Extract the (x, y) coordinate from the center of the cell holding the provided text.  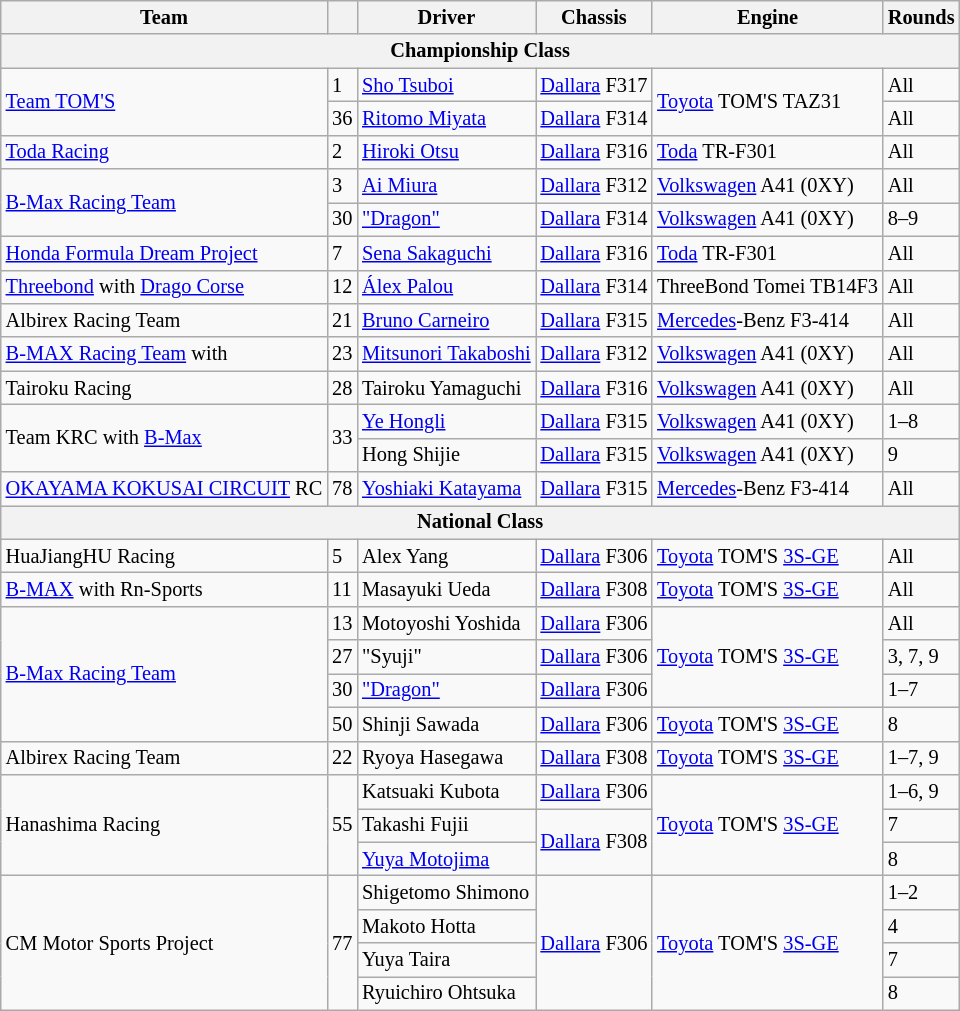
Yoshiaki Katayama (446, 489)
"Syuji" (446, 657)
National Class (480, 522)
Engine (768, 17)
Honda Formula Dream Project (164, 253)
B-MAX Racing Team with (164, 354)
Makoto Hotta (446, 926)
OKAYAMA KOKUSAI CIRCUIT RC (164, 489)
23 (342, 354)
1–7 (922, 690)
12 (342, 287)
Hong Shijie (446, 455)
Team (164, 17)
Hanashima Racing (164, 824)
Ryoya Hasegawa (446, 758)
Takashi Fujii (446, 825)
Driver (446, 17)
Team TOM'S (164, 102)
Yuya Taira (446, 960)
Ye Hongli (446, 421)
Toda Racing (164, 152)
Sho Tsuboi (446, 85)
Toyota TOM'S TAZ31 (768, 102)
Masayuki Ueda (446, 589)
2 (342, 152)
Hiroki Otsu (446, 152)
Team KRC with B-Max (164, 438)
Yuya Motojima (446, 859)
1–2 (922, 892)
CM Motor Sports Project (164, 942)
Shinji Sawada (446, 724)
Dallara F317 (594, 85)
8–9 (922, 219)
Tairoku Yamaguchi (446, 388)
Sena Sakaguchi (446, 253)
77 (342, 942)
78 (342, 489)
1–7, 9 (922, 758)
9 (922, 455)
21 (342, 320)
1 (342, 85)
Championship Class (480, 51)
55 (342, 824)
Ai Miura (446, 186)
Ryuichiro Ohtsuka (446, 993)
Mitsunori Takaboshi (446, 354)
36 (342, 118)
Chassis (594, 17)
Alex Yang (446, 556)
22 (342, 758)
27 (342, 657)
Rounds (922, 17)
3 (342, 186)
Katsuaki Kubota (446, 791)
11 (342, 589)
1–6, 9 (922, 791)
1–8 (922, 421)
5 (342, 556)
Ritomo Miyata (446, 118)
33 (342, 438)
13 (342, 623)
Threebond with Drago Corse (164, 287)
HuaJiangHU Racing (164, 556)
ThreeBond Tomei TB14F3 (768, 287)
50 (342, 724)
Tairoku Racing (164, 388)
3, 7, 9 (922, 657)
Shigetomo Shimono (446, 892)
28 (342, 388)
B-MAX with Rn-Sports (164, 589)
4 (922, 926)
Motoyoshi Yoshida (446, 623)
Álex Palou (446, 287)
Bruno Carneiro (446, 320)
